Detect which cell encompasses the target text, then output its [X, Y] center coordinate. 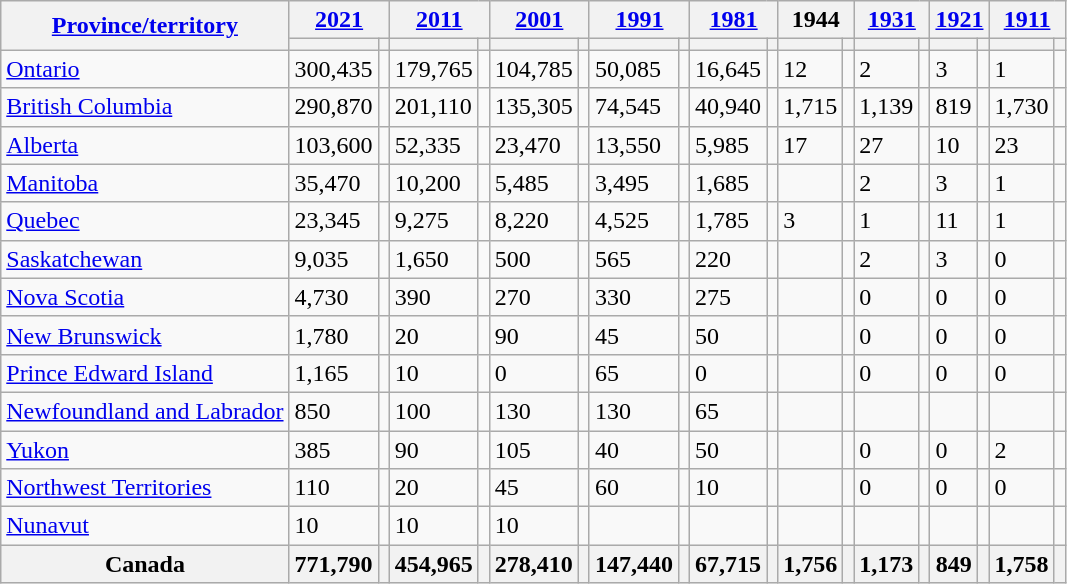
1,173 [886, 564]
105 [534, 449]
2021 [339, 20]
100 [434, 411]
50,085 [634, 69]
17 [810, 145]
849 [954, 564]
2011 [439, 20]
52,335 [434, 145]
1,650 [434, 259]
179,765 [434, 69]
40,940 [728, 107]
New Brunswick [145, 335]
771,790 [334, 564]
27 [886, 145]
850 [334, 411]
1981 [734, 20]
1,730 [1022, 107]
40 [634, 449]
35,470 [334, 183]
23 [1022, 145]
1,785 [728, 221]
819 [954, 107]
Nova Scotia [145, 297]
3,495 [634, 183]
Nunavut [145, 526]
4,730 [334, 297]
390 [434, 297]
12 [810, 69]
1,715 [810, 107]
8,220 [534, 221]
9,035 [334, 259]
Canada [145, 564]
300,435 [334, 69]
67,715 [728, 564]
Ontario [145, 69]
10,200 [434, 183]
Province/territory [145, 26]
290,870 [334, 107]
2001 [539, 20]
Northwest Territories [145, 488]
1921 [960, 20]
103,600 [334, 145]
1,139 [886, 107]
23,345 [334, 221]
1991 [639, 20]
5,985 [728, 145]
1911 [1027, 20]
1931 [892, 20]
278,410 [534, 564]
Yukon [145, 449]
330 [634, 297]
385 [334, 449]
9,275 [434, 221]
1,165 [334, 373]
Quebec [145, 221]
13,550 [634, 145]
16,645 [728, 69]
1,758 [1022, 564]
275 [728, 297]
147,440 [634, 564]
110 [334, 488]
Manitoba [145, 183]
565 [634, 259]
60 [634, 488]
1,685 [728, 183]
220 [728, 259]
Alberta [145, 145]
500 [534, 259]
Prince Edward Island [145, 373]
British Columbia [145, 107]
1,756 [810, 564]
4,525 [634, 221]
23,470 [534, 145]
135,305 [534, 107]
11 [954, 221]
1,780 [334, 335]
454,965 [434, 564]
Newfoundland and Labrador [145, 411]
5,485 [534, 183]
Saskatchewan [145, 259]
104,785 [534, 69]
270 [534, 297]
1944 [816, 20]
201,110 [434, 107]
74,545 [634, 107]
